Return [x, y] of the center of cell containing provided text 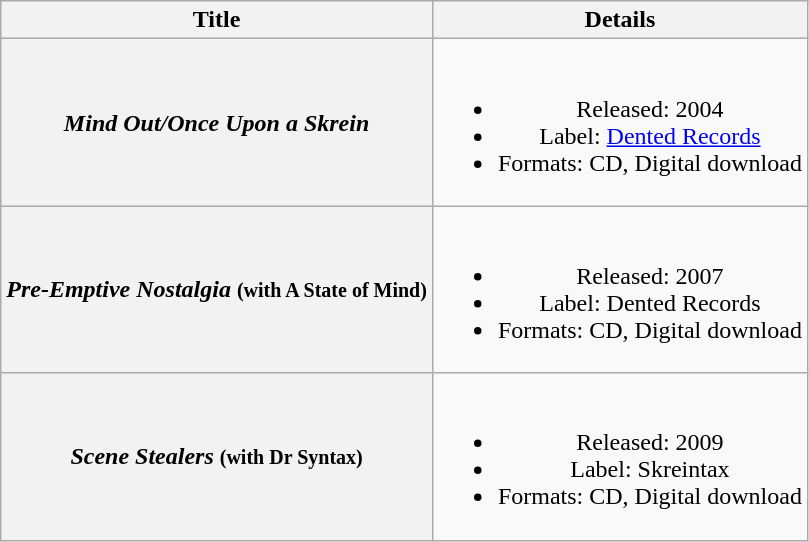
Pre-Emptive Nostalgia (with A State of Mind) [217, 290]
Mind Out/Once Upon a Skrein [217, 122]
Details [620, 20]
Title [217, 20]
Scene Stealers (with Dr Syntax) [217, 456]
Released: 2004Label: Dented RecordsFormats: CD, Digital download [620, 122]
Released: 2009Label: SkreintaxFormats: CD, Digital download [620, 456]
Released: 2007Label: Dented RecordsFormats: CD, Digital download [620, 290]
